Return the (x, y) coordinate for the center point of the cell that contains the specified text.  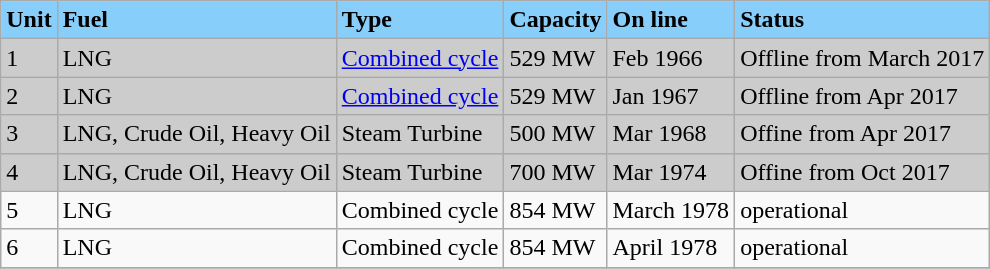
April 1978 (671, 248)
March 1978 (671, 210)
4 (29, 172)
Feb 1966 (671, 58)
Offline from Apr 2017 (862, 96)
Offline from March 2017 (862, 58)
Capacity (556, 20)
5 (29, 210)
Fuel (196, 20)
Offine from Apr 2017 (862, 134)
On line (671, 20)
Offine from Oct 2017 (862, 172)
700 MW (556, 172)
3 (29, 134)
Unit (29, 20)
Jan 1967 (671, 96)
Type (420, 20)
Status (862, 20)
500 MW (556, 134)
2 (29, 96)
Mar 1974 (671, 172)
6 (29, 248)
1 (29, 58)
Mar 1968 (671, 134)
